Detect which cell encompasses the target text, then output its [X, Y] center coordinate. 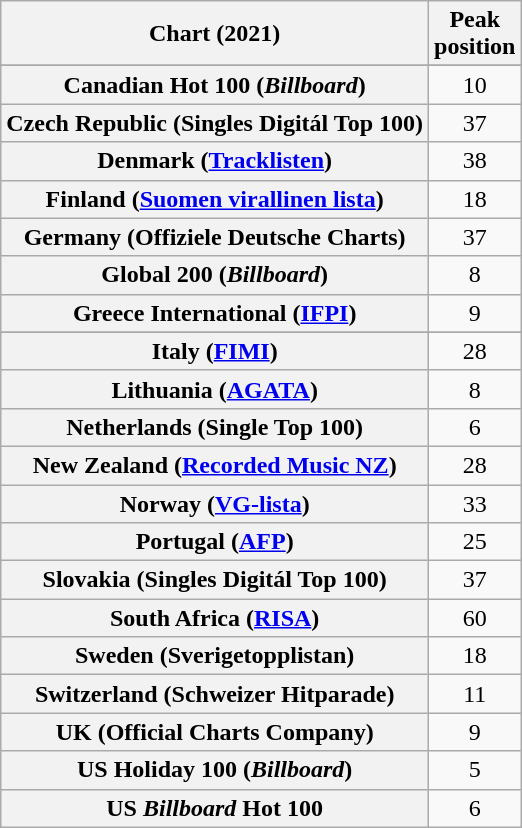
25 [475, 542]
33 [475, 503]
Denmark (Tracklisten) [215, 161]
Netherlands (Single Top 100) [215, 427]
Italy (FIMI) [215, 351]
New Zealand (Recorded Music NZ) [215, 465]
Switzerland (Schweizer Hitparade) [215, 694]
Slovakia (Singles Digitál Top 100) [215, 580]
38 [475, 161]
Lithuania (AGATA) [215, 389]
Germany (Offiziele Deutsche Charts) [215, 237]
Finland (Suomen virallinen lista) [215, 199]
Global 200 (Billboard) [215, 275]
10 [475, 85]
South Africa (RISA) [215, 618]
US Billboard Hot 100 [215, 808]
UK (Official Charts Company) [215, 732]
Portugal (AFP) [215, 542]
Sweden (Sverigetopplistan) [215, 656]
US Holiday 100 (Billboard) [215, 770]
11 [475, 694]
5 [475, 770]
Greece International (IFPI) [215, 313]
60 [475, 618]
Canadian Hot 100 (Billboard) [215, 85]
Chart (2021) [215, 34]
Czech Republic (Singles Digitál Top 100) [215, 123]
Peakposition [475, 34]
Norway (VG-lista) [215, 503]
